Provide the (X, Y) coordinate of the cell's center where the given text is located.  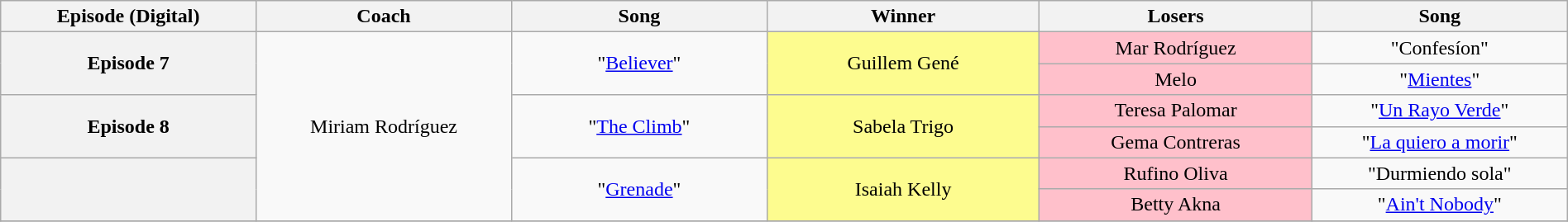
Rufino Oliva (1176, 173)
"Un Rayo Verde" (1439, 111)
"Ain't Nobody" (1439, 205)
"Believer" (638, 64)
Episode 7 (129, 64)
Episode (Digital) (129, 17)
Losers (1176, 17)
Episode 8 (129, 126)
"Durmiendo sola" (1439, 173)
Winner (903, 17)
Coach (384, 17)
"The Climb" (638, 126)
Sabela Trigo (903, 126)
Betty Akna (1176, 205)
Isaiah Kelly (903, 189)
Miriam Rodríguez (384, 126)
Mar Rodríguez (1176, 48)
"Mientes" (1439, 79)
"La quiero a morir" (1439, 142)
Guillem Gené (903, 64)
Teresa Palomar (1176, 111)
"Grenade" (638, 189)
Melo (1176, 79)
"Confesíon" (1439, 48)
Gema Contreras (1176, 142)
